Locate the cell with the specified text and output its (x, y) center coordinate. 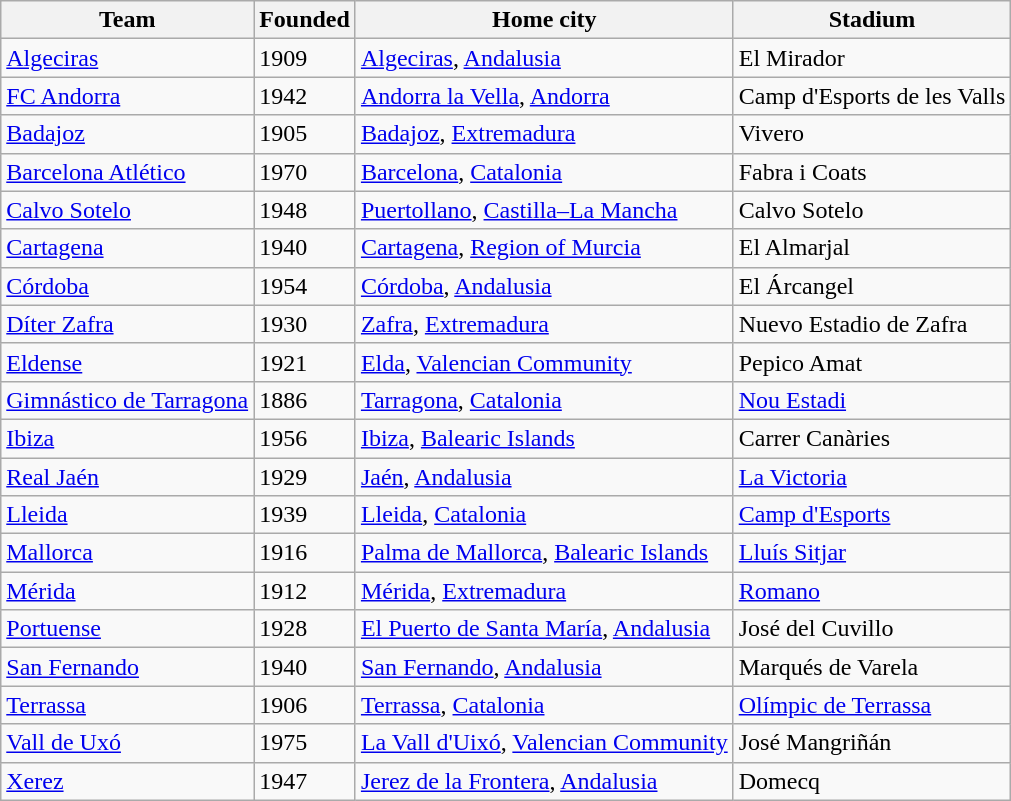
Tarragona, Catalonia (544, 400)
Mérida, Extremadura (544, 591)
Algeciras (128, 58)
Home city (544, 20)
Córdoba (128, 286)
1939 (305, 515)
1956 (305, 438)
Zafra, Extremadura (544, 324)
El Puerto de Santa María, Andalusia (544, 629)
Domecq (872, 781)
Pepico Amat (872, 362)
La Victoria (872, 477)
El Mirador (872, 58)
Badajoz (128, 134)
Terrassa (128, 705)
1886 (305, 400)
FC Andorra (128, 96)
Badajoz, Extremadura (544, 134)
Córdoba, Andalusia (544, 286)
1916 (305, 553)
Camp d'Esports de les Valls (872, 96)
1954 (305, 286)
1942 (305, 96)
Xerez (128, 781)
Vivero (872, 134)
Team (128, 20)
Palma de Mallorca, Balearic Islands (544, 553)
1975 (305, 743)
Mérida (128, 591)
Ibiza, Balearic Islands (544, 438)
Carrer Canàries (872, 438)
1930 (305, 324)
Founded (305, 20)
El Árcangel (872, 286)
Gimnástico de Tarragona (128, 400)
José Mangriñán (872, 743)
Nou Estadi (872, 400)
El Almarjal (872, 248)
Eldense (128, 362)
Lleida (128, 515)
Real Jaén (128, 477)
1921 (305, 362)
Olímpic de Terrassa (872, 705)
1970 (305, 172)
Lleida, Catalonia (544, 515)
Vall de Uxó (128, 743)
Cartagena (128, 248)
1912 (305, 591)
Romano (872, 591)
Díter Zafra (128, 324)
1948 (305, 210)
Fabra i Coats (872, 172)
Jaén, Andalusia (544, 477)
José del Cuvillo (872, 629)
1947 (305, 781)
1909 (305, 58)
Stadium (872, 20)
San Fernando (128, 667)
Elda, Valencian Community (544, 362)
1929 (305, 477)
San Fernando, Andalusia (544, 667)
Barcelona, Catalonia (544, 172)
Terrassa, Catalonia (544, 705)
Marqués de Varela (872, 667)
Nuevo Estadio de Zafra (872, 324)
Barcelona Atlético (128, 172)
Ibiza (128, 438)
Algeciras, Andalusia (544, 58)
1905 (305, 134)
1928 (305, 629)
Portuense (128, 629)
Camp d'Esports (872, 515)
La Vall d'Uixó, Valencian Community (544, 743)
Jerez de la Frontera, Andalusia (544, 781)
Lluís Sitjar (872, 553)
Mallorca (128, 553)
Puertollano, Castilla–La Mancha (544, 210)
Andorra la Vella, Andorra (544, 96)
Cartagena, Region of Murcia (544, 248)
1906 (305, 705)
